For the text-containing cell, return its midpoint in (x, y) coordinate format. 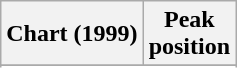
Chart (1999) (72, 34)
Peakposition (189, 34)
